Scan for the cell matching the given text and deliver its (x, y) coordinate at center. 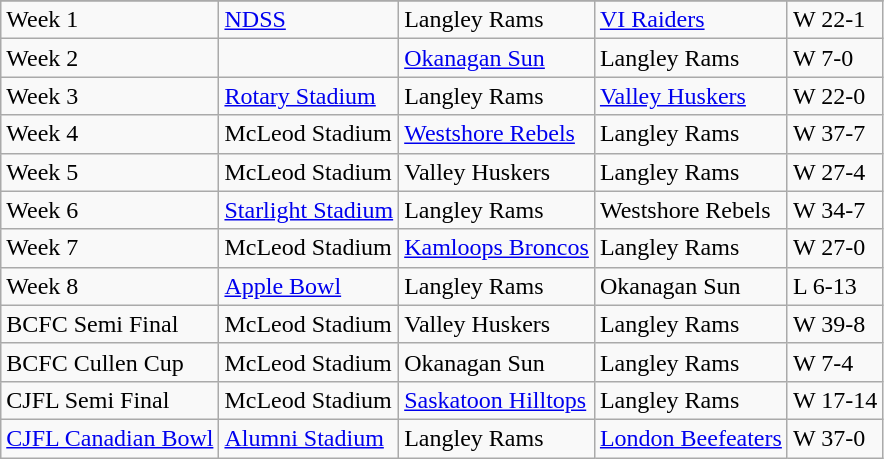
Week 4 (110, 134)
W 17-14 (834, 400)
W 39-8 (834, 324)
BCFC Cullen Cup (110, 362)
W 37-0 (834, 438)
Week 2 (110, 58)
Week 7 (110, 248)
BCFC Semi Final (110, 324)
Rotary Stadium (309, 96)
W 27-4 (834, 172)
W 7-0 (834, 58)
CJFL Canadian Bowl (110, 438)
Week 5 (110, 172)
Apple Bowl (309, 286)
W 34-7 (834, 210)
NDSS (309, 20)
W 37-7 (834, 134)
CJFL Semi Final (110, 400)
Week 6 (110, 210)
Starlight Stadium (309, 210)
VI Raiders (690, 20)
Week 8 (110, 286)
W 27-0 (834, 248)
W 22-0 (834, 96)
London Beefeaters (690, 438)
W 22-1 (834, 20)
Kamloops Broncos (497, 248)
Week 1 (110, 20)
Week 3 (110, 96)
Saskatoon Hilltops (497, 400)
L 6-13 (834, 286)
W 7-4 (834, 362)
Alumni Stadium (309, 438)
